Scan for the cell matching the given text and deliver its [x, y] coordinate at center. 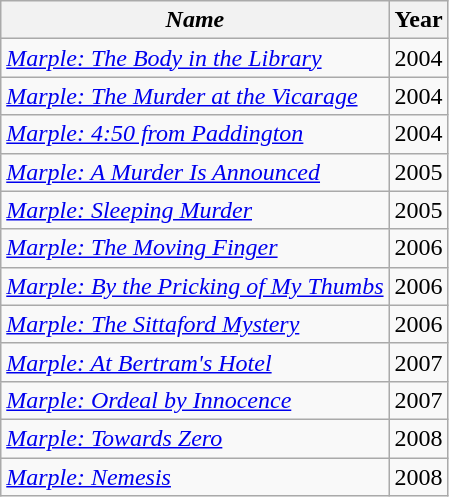
Marple: The Sittaford Mystery [195, 324]
Year [418, 20]
Marple: The Body in the Library [195, 58]
Marple: A Murder Is Announced [195, 172]
Marple: Nemesis [195, 477]
Marple: 4:50 from Paddington [195, 134]
Name [195, 20]
Marple: Towards Zero [195, 438]
Marple: At Bertram's Hotel [195, 362]
Marple: The Murder at the Vicarage [195, 96]
Marple: Ordeal by Innocence [195, 400]
Marple: Sleeping Murder [195, 210]
Marple: The Moving Finger [195, 248]
Marple: By the Pricking of My Thumbs [195, 286]
